Extract the (X, Y) coordinate from the center of the cell holding the provided text.  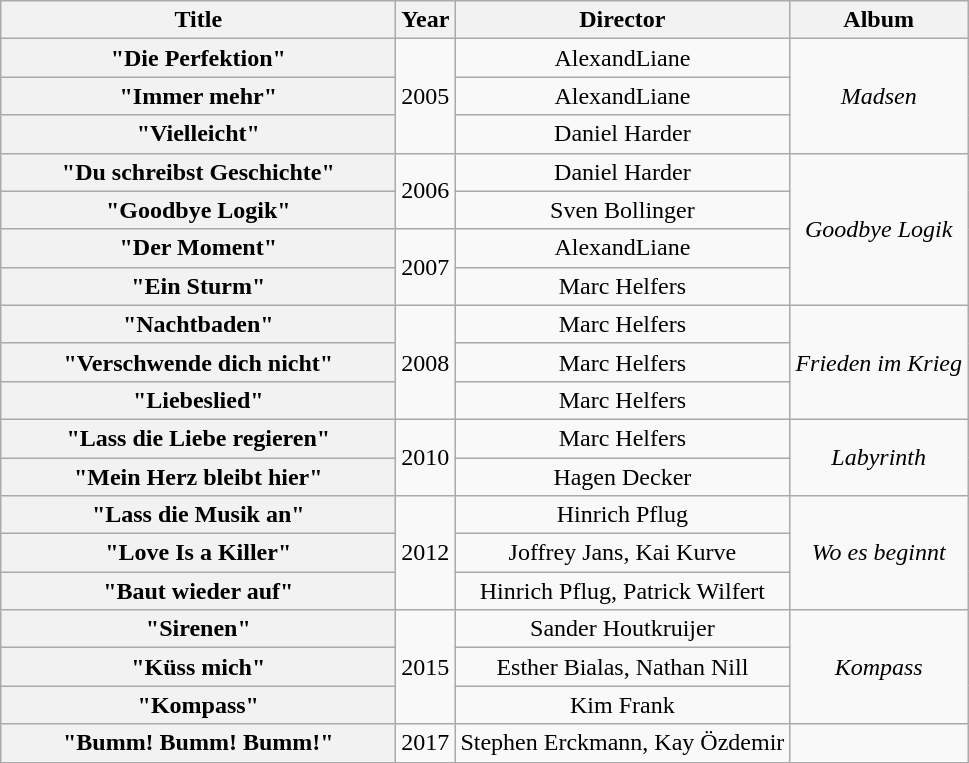
Frieden im Krieg (879, 362)
"Du schreibst Geschichte" (198, 172)
Hagen Decker (622, 477)
Stephen Erckmann, Kay Özdemir (622, 743)
"Nachtbaden" (198, 324)
"Vielleicht" (198, 134)
Sander Houtkruijer (622, 629)
Album (879, 20)
Kompass (879, 667)
2008 (426, 362)
2005 (426, 96)
Labyrinth (879, 457)
"Sirenen" (198, 629)
"Bumm! Bumm! Bumm!" (198, 743)
Hinrich Pflug, Patrick Wilfert (622, 591)
Hinrich Pflug (622, 515)
"Baut wieder auf" (198, 591)
2007 (426, 267)
Title (198, 20)
"Lass die Musik an" (198, 515)
Year (426, 20)
2006 (426, 191)
2010 (426, 457)
2015 (426, 667)
Sven Bollinger (622, 210)
"Kompass" (198, 705)
Madsen (879, 96)
"Ein Sturm" (198, 286)
"Verschwende dich nicht" (198, 362)
"Mein Herz bleibt hier" (198, 477)
"Lass die Liebe regieren" (198, 438)
"Immer mehr" (198, 96)
Wo es beginnt (879, 553)
"Goodbye Logik" (198, 210)
"Die Perfektion" (198, 58)
Kim Frank (622, 705)
"Küss mich" (198, 667)
Director (622, 20)
"Liebeslied" (198, 400)
2017 (426, 743)
Esther Bialas, Nathan Nill (622, 667)
"Der Moment" (198, 248)
"Love Is a Killer" (198, 553)
2012 (426, 553)
Goodbye Logik (879, 229)
Joffrey Jans, Kai Kurve (622, 553)
